Identify which cell holds the provided text, then report its [x, y] central coordinate. 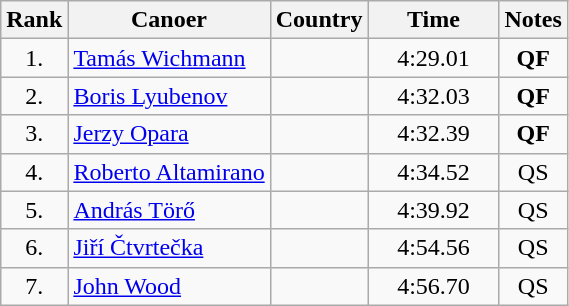
4:56.70 [434, 286]
Boris Lyubenov [169, 96]
Roberto Altamirano [169, 172]
5. [34, 210]
Time [434, 20]
Rank [34, 20]
4:39.92 [434, 210]
Tamás Wichmann [169, 58]
Country [319, 20]
1. [34, 58]
4:34.52 [434, 172]
4. [34, 172]
6. [34, 248]
Notes [533, 20]
2. [34, 96]
7. [34, 286]
4:29.01 [434, 58]
4:54.56 [434, 248]
Jiří Čtvrtečka [169, 248]
3. [34, 134]
4:32.39 [434, 134]
4:32.03 [434, 96]
András Törő [169, 210]
Canoer [169, 20]
Jerzy Opara [169, 134]
John Wood [169, 286]
